Return (X, Y) of the center of cell containing provided text 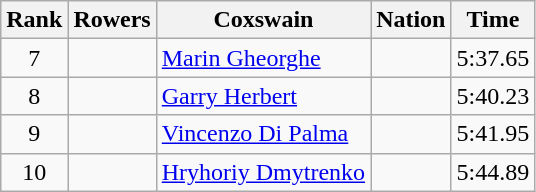
5:37.65 (493, 58)
5:41.95 (493, 134)
5:40.23 (493, 96)
Coxswain (263, 20)
Rank (34, 20)
Hryhoriy Dmytrenko (263, 172)
9 (34, 134)
7 (34, 58)
8 (34, 96)
Time (493, 20)
Garry Herbert (263, 96)
Rowers (112, 20)
10 (34, 172)
Marin Gheorghe (263, 58)
Vincenzo Di Palma (263, 134)
5:44.89 (493, 172)
Nation (411, 20)
